Identify which cell holds the provided text, then report its (x, y) central coordinate. 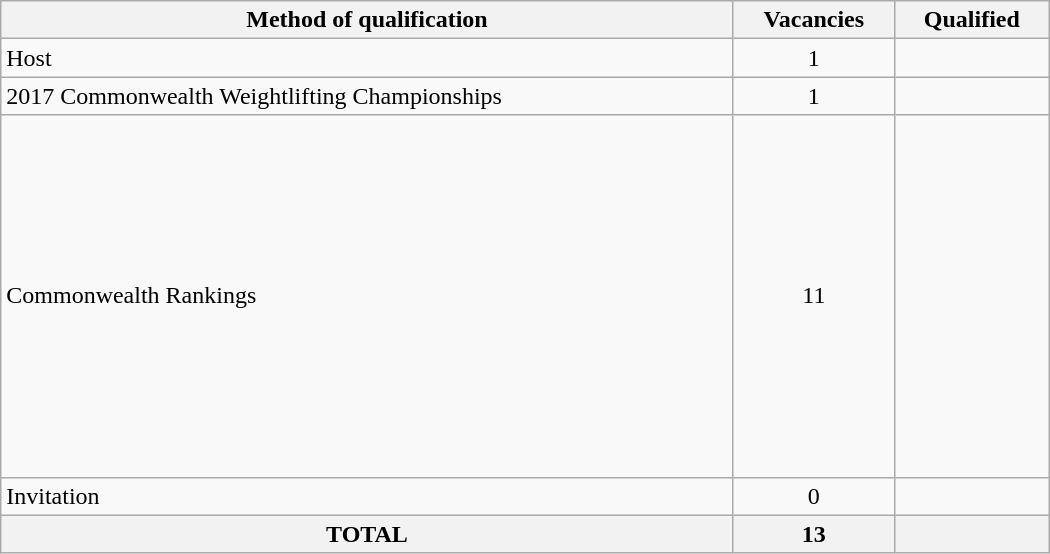
0 (814, 496)
TOTAL (367, 534)
Method of qualification (367, 20)
11 (814, 296)
2017 Commonwealth Weightlifting Championships (367, 96)
Commonwealth Rankings (367, 296)
Invitation (367, 496)
Vacancies (814, 20)
13 (814, 534)
Qualified (972, 20)
Host (367, 58)
